Capture the cell that displays the provided text and extract its [X, Y] central coordinate. 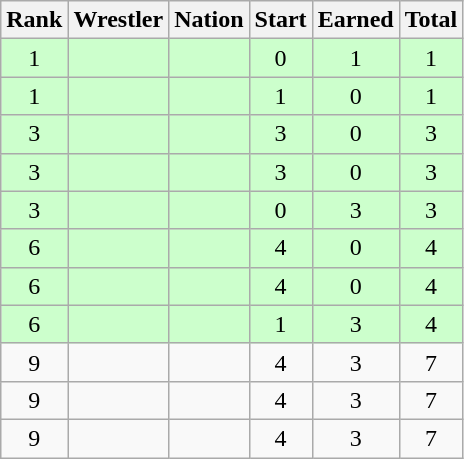
Total [431, 20]
Nation [209, 20]
Start [280, 20]
Wrestler [118, 20]
Earned [356, 20]
Rank [34, 20]
